Provide the [x, y] coordinate of the cell's center where the given text is located.  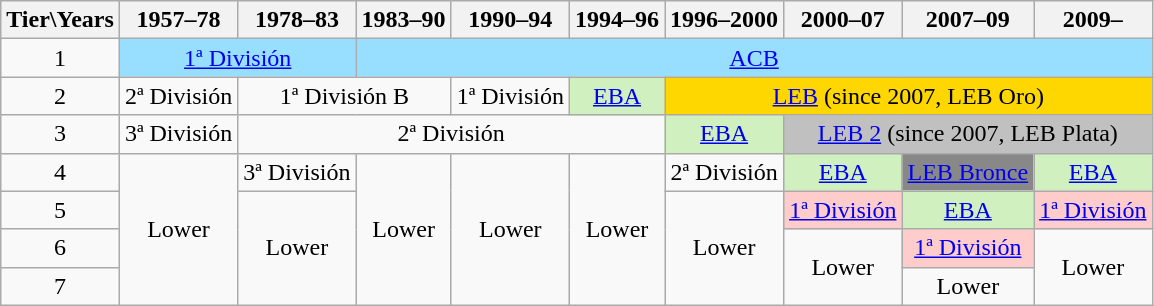
1994–96 [616, 20]
1996–2000 [724, 20]
1957–78 [178, 20]
1978–83 [297, 20]
1ª División B [344, 96]
3 [60, 134]
LEB (since 2007, LEB Oro) [908, 96]
LEB 2 (since 2007, LEB Plata) [968, 134]
1990–94 [510, 20]
7 [60, 286]
2007–09 [968, 20]
1983–90 [404, 20]
6 [60, 248]
5 [60, 210]
2009– [1093, 20]
1 [60, 58]
LEB Bronce [968, 172]
4 [60, 172]
Tier\Years [60, 20]
2000–07 [843, 20]
ACB [754, 58]
2 [60, 96]
